Capture the cell that displays the provided text and extract its (x, y) central coordinate. 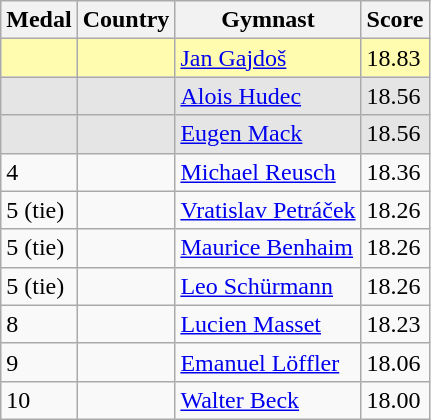
Walter Beck (268, 400)
Medal (39, 20)
Score (395, 20)
Gymnast (268, 20)
9 (39, 362)
Country (126, 20)
18.00 (395, 400)
Jan Gajdoš (268, 58)
Alois Hudec (268, 96)
Eugen Mack (268, 134)
4 (39, 172)
Emanuel Löffler (268, 362)
Vratislav Petráček (268, 210)
18.36 (395, 172)
18.83 (395, 58)
18.06 (395, 362)
Lucien Masset (268, 324)
Leo Schürmann (268, 286)
Maurice Benhaim (268, 248)
10 (39, 400)
8 (39, 324)
18.23 (395, 324)
Michael Reusch (268, 172)
